Capture the cell that displays the provided text and extract its (X, Y) central coordinate. 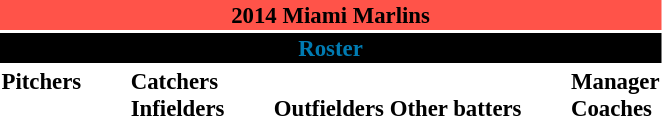
2014 Miami Marlins (330, 15)
Roster (330, 48)
